Locate the cell with the specified text and output its [X, Y] center coordinate. 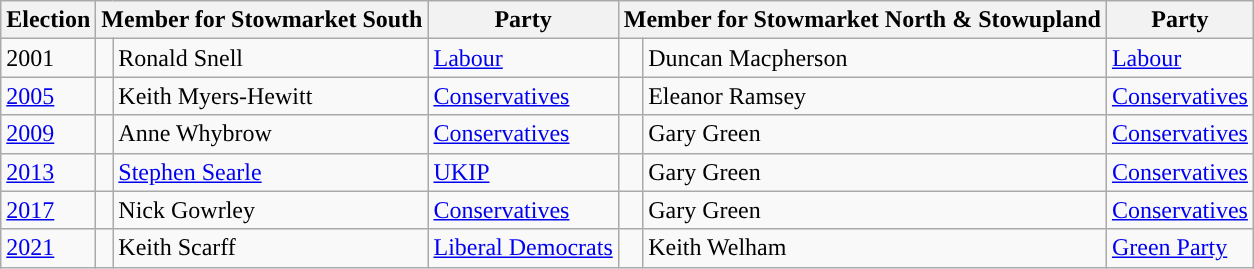
Keith Myers-Hewitt [270, 96]
Keith Scarff [270, 248]
Member for Stowmarket South [262, 20]
2013 [48, 172]
Eleanor Ramsey [875, 96]
Keith Welham [875, 248]
2005 [48, 96]
Green Party [1180, 248]
2001 [48, 58]
Liberal Democrats [523, 248]
Anne Whybrow [270, 134]
Member for Stowmarket North & Stowupland [862, 20]
Duncan Macpherson [875, 58]
Ronald Snell [270, 58]
UKIP [523, 172]
Election [48, 20]
Stephen Searle [270, 172]
2017 [48, 210]
Nick Gowrley [270, 210]
2009 [48, 134]
2021 [48, 248]
